Find where the given text appears and provide that cell's center as [X, Y] coordinate. 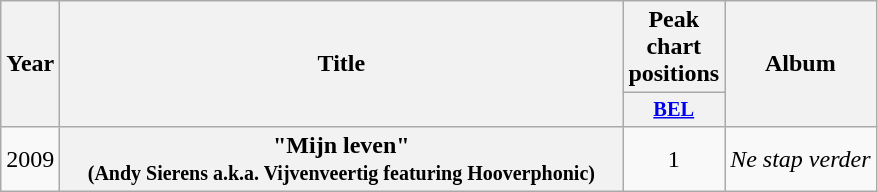
1 [674, 158]
BEL [674, 110]
2009 [30, 158]
Peak chart positions [674, 47]
Album [800, 64]
Year [30, 64]
Ne stap verder [800, 158]
"Mijn leven"(Andy Sierens a.k.a. Vijvenveertig featuring Hooverphonic) [342, 158]
Title [342, 64]
